Scan for the cell matching the given text and deliver its [X, Y] coordinate at center. 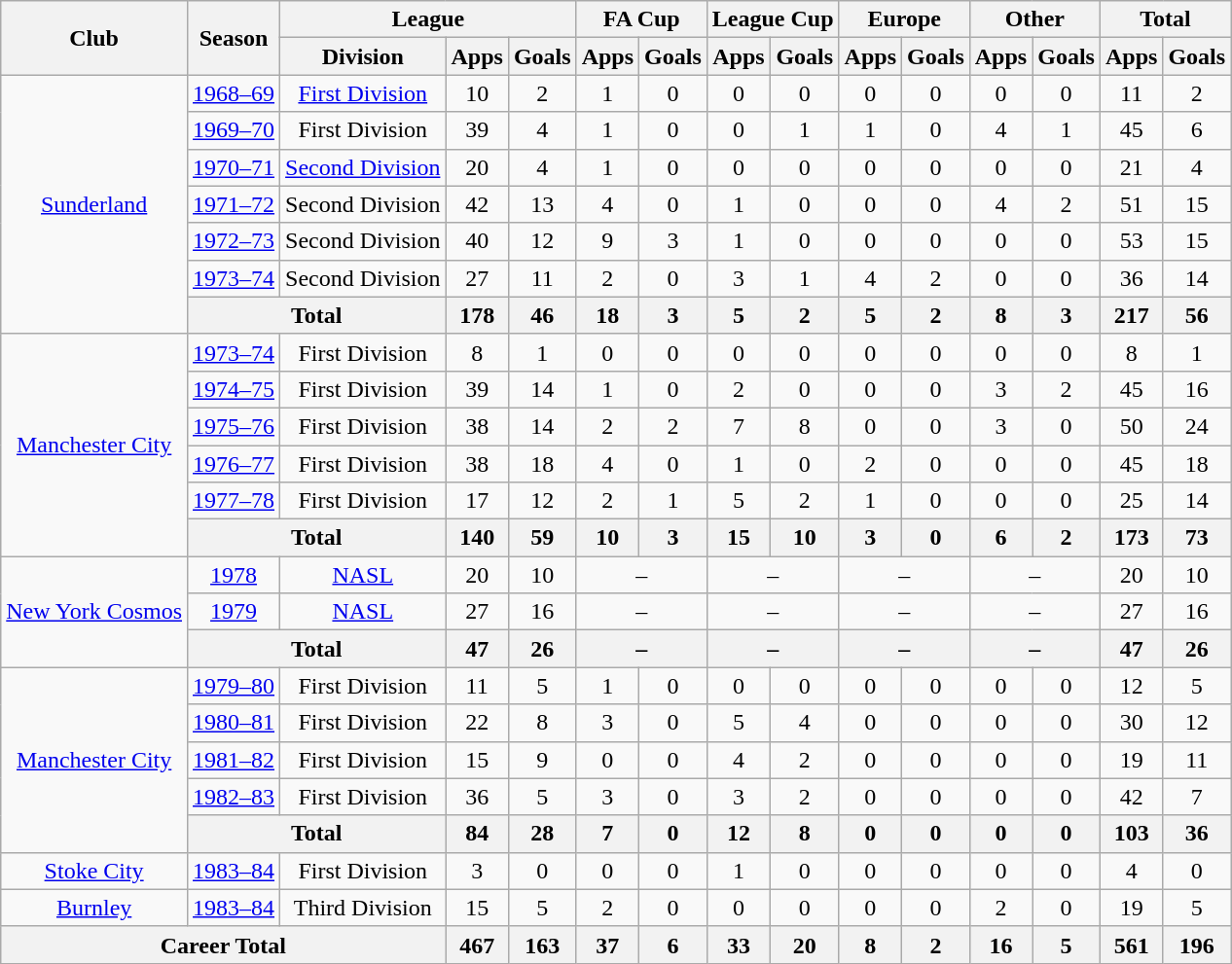
1979 [234, 612]
1974–75 [234, 389]
59 [542, 538]
1981–82 [234, 760]
163 [542, 945]
46 [542, 315]
17 [477, 501]
30 [1131, 723]
Sunderland [94, 204]
103 [1131, 834]
Stoke City [94, 871]
178 [477, 315]
1971–72 [234, 204]
1978 [234, 575]
1969–70 [234, 130]
Career Total [224, 945]
Season [234, 38]
140 [477, 538]
1976–77 [234, 464]
467 [477, 945]
56 [1197, 315]
28 [542, 834]
21 [1131, 167]
13 [542, 204]
Europe [904, 19]
37 [607, 945]
League Cup [773, 19]
53 [1131, 241]
73 [1197, 538]
173 [1131, 538]
25 [1131, 501]
1979–80 [234, 686]
561 [1131, 945]
50 [1131, 426]
33 [738, 945]
22 [477, 723]
New York Cosmos [94, 612]
51 [1131, 204]
1972–73 [234, 241]
217 [1131, 315]
Third Division [363, 908]
24 [1197, 426]
1977–78 [234, 501]
1968–69 [234, 93]
1975–76 [234, 426]
1982–83 [234, 797]
40 [477, 241]
League [428, 19]
Burnley [94, 908]
1970–71 [234, 167]
196 [1197, 945]
Other [1034, 19]
84 [477, 834]
Club [94, 38]
Division [363, 56]
1980–81 [234, 723]
FA Cup [641, 19]
